Identify which cell holds the provided text, then report its (x, y) central coordinate. 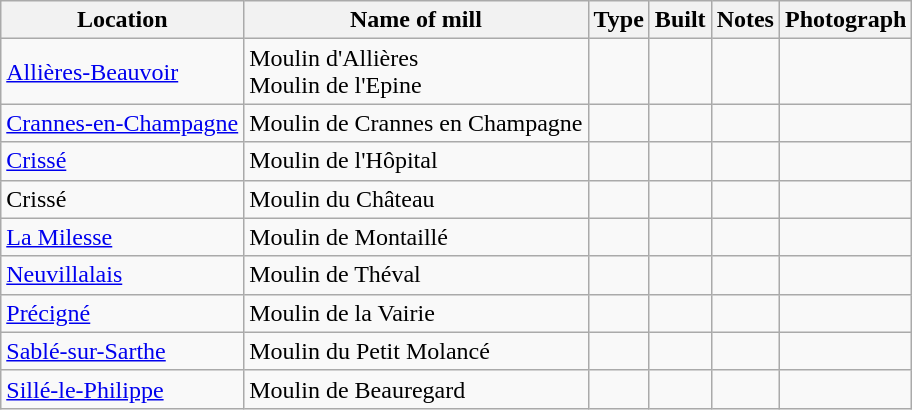
Built (680, 20)
Moulin de Beauregard (416, 389)
Moulin de Montaillé (416, 237)
Photograph (845, 20)
Neuvillalais (122, 275)
Sillé-le-Philippe (122, 389)
Moulin d'AllièresMoulin de l'Epine (416, 72)
Name of mill (416, 20)
Notes (745, 20)
La Milesse (122, 237)
Moulin du Château (416, 199)
Crannes-en-Champagne (122, 123)
Type (618, 20)
Location (122, 20)
Moulin de Crannes en Champagne (416, 123)
Précigné (122, 313)
Allières-Beauvoir (122, 72)
Moulin du Petit Molancé (416, 351)
Moulin de Théval (416, 275)
Moulin de l'Hôpital (416, 161)
Moulin de la Vairie (416, 313)
Sablé-sur-Sarthe (122, 351)
